Identify which cell holds the provided text, then report its (x, y) central coordinate. 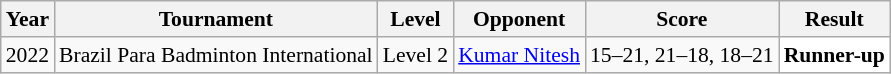
Level (416, 19)
2022 (28, 55)
Score (682, 19)
Tournament (216, 19)
Opponent (519, 19)
Level 2 (416, 55)
Result (834, 19)
Brazil Para Badminton International (216, 55)
Year (28, 19)
15–21, 21–18, 18–21 (682, 55)
Runner-up (834, 55)
Kumar Nitesh (519, 55)
